For the text-containing cell, return its midpoint in [x, y] coordinate format. 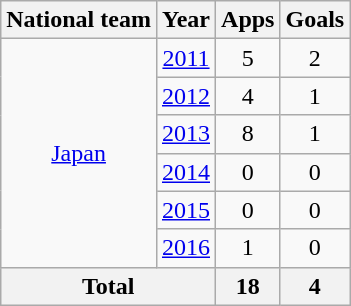
Year [186, 20]
2016 [186, 248]
Goals [315, 20]
2014 [186, 172]
8 [248, 134]
National team [79, 20]
Japan [79, 153]
2011 [186, 58]
2012 [186, 96]
2015 [186, 210]
5 [248, 58]
2 [315, 58]
Apps [248, 20]
2013 [186, 134]
18 [248, 286]
Total [108, 286]
